Search for the cell housing the specified text and yield its [x, y] center coordinate. 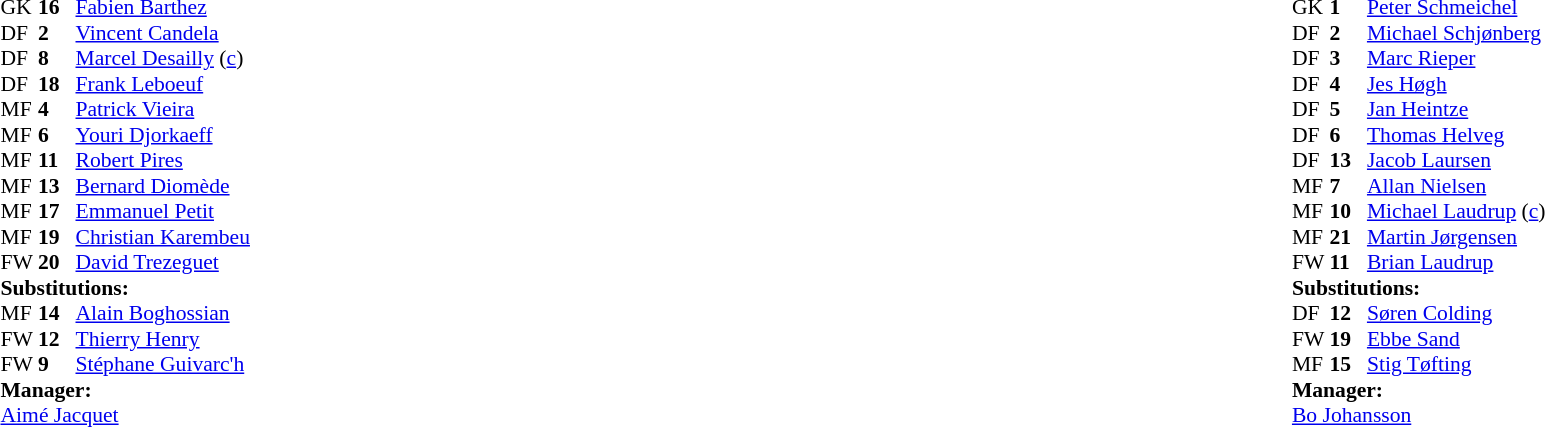
Emmanuel Petit [163, 211]
10 [1348, 211]
17 [57, 211]
Marcel Desailly (c) [163, 59]
David Trezeguet [163, 263]
7 [1348, 186]
Thierry Henry [163, 339]
3 [1348, 59]
9 [57, 365]
5 [1348, 109]
Robert Pires [163, 161]
Frank Leboeuf [163, 84]
8 [57, 59]
15 [1348, 365]
Stéphane Guivarc'h [163, 365]
Substitutions: [124, 288]
14 [57, 313]
Manager: [124, 390]
Youri Djorkaeff [163, 135]
Alain Boghossian [163, 313]
18 [57, 84]
Christian Karembeu [163, 237]
Bernard Diomède [163, 186]
Patrick Vieira [163, 109]
Vincent Candela [163, 33]
20 [57, 263]
21 [1348, 237]
